Return [x, y] of the center of cell containing provided text 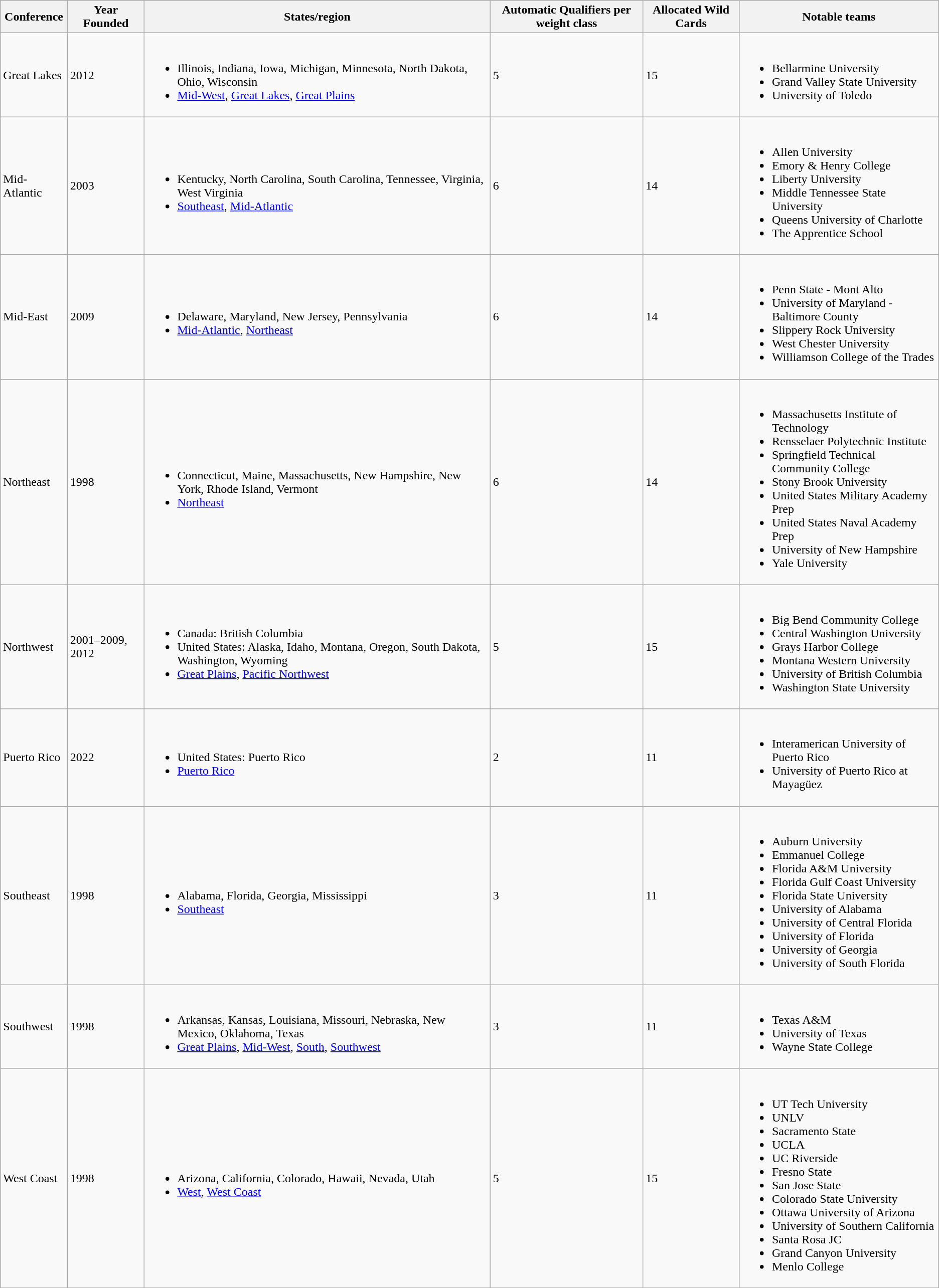
2012 [106, 75]
Automatic Qualifiers per weight class [567, 17]
Kentucky, North Carolina, South Carolina, Tennessee, Virginia, West VirginiaSoutheast, Mid-Atlantic [317, 186]
West Coast [34, 1178]
Conference [34, 17]
Year Founded [106, 17]
2 [567, 758]
2022 [106, 758]
Puerto Rico [34, 758]
Penn State - Mont AltoUniversity of Maryland - Baltimore CountySlippery Rock UniversityWest Chester UniversityWilliamson College of the Trades [839, 317]
Bellarmine UniversityGrand Valley State UniversityUniversity of Toledo [839, 75]
Texas A&MUniversity of TexasWayne State College [839, 1027]
Mid-Atlantic [34, 186]
United States: Puerto RicoPuerto Rico [317, 758]
Alabama, Florida, Georgia, MississippiSoutheast [317, 895]
Illinois, Indiana, Iowa, Michigan, Minnesota, North Dakota, Ohio, WisconsinMid-West, Great Lakes, Great Plains [317, 75]
2009 [106, 317]
Interamerican University of Puerto RicoUniversity of Puerto Rico at Mayagüez [839, 758]
Delaware, Maryland, New Jersey, PennsylvaniaMid-Atlantic, Northeast [317, 317]
Southwest [34, 1027]
Southeast [34, 895]
2001–2009, 2012 [106, 647]
Allen UniversityEmory & Henry CollegeLiberty UniversityMiddle Tennessee State UniversityQueens University of CharlotteThe Apprentice School [839, 186]
2003 [106, 186]
Allocated Wild Cards [691, 17]
Canada: British ColumbiaUnited States: Alaska, Idaho, Montana, Oregon, South Dakota, Washington, WyomingGreat Plains, Pacific Northwest [317, 647]
Notable teams [839, 17]
Mid-East [34, 317]
Connecticut, Maine, Massachusetts, New Hampshire, New York, Rhode Island, VermontNortheast [317, 482]
Arizona, California, Colorado, Hawaii, Nevada, UtahWest, West Coast [317, 1178]
Arkansas, Kansas, Louisiana, Missouri, Nebraska, New Mexico, Oklahoma, TexasGreat Plains, Mid-West, South, Southwest [317, 1027]
States/region [317, 17]
Great Lakes [34, 75]
Northwest [34, 647]
Northeast [34, 482]
